Detect which cell encompasses the target text, then output its [X, Y] center coordinate. 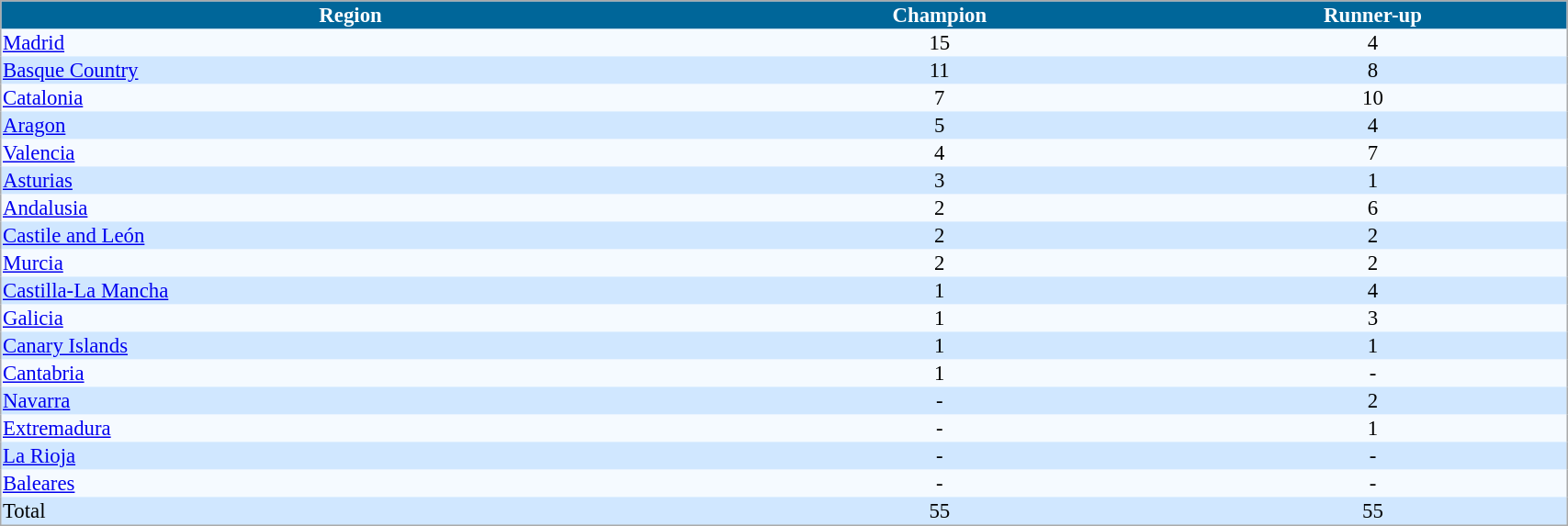
Extremadura [351, 429]
Valencia [351, 153]
11 [940, 71]
8 [1373, 71]
6 [1373, 208]
Baleares [351, 484]
Catalonia [351, 98]
Murcia [351, 263]
La Rioja [351, 456]
Champion [940, 15]
Cantabria [351, 374]
10 [1373, 98]
Navarra [351, 401]
Galicia [351, 319]
Region [351, 15]
Asturias [351, 181]
5 [940, 126]
Andalusia [351, 208]
Castilla-La Mancha [351, 291]
Madrid [351, 43]
Basque Country [351, 71]
Castile and León [351, 236]
Aragon [351, 126]
Runner-up [1373, 15]
15 [940, 43]
Total [351, 512]
Canary Islands [351, 346]
